Capture the cell that displays the provided text and extract its (X, Y) central coordinate. 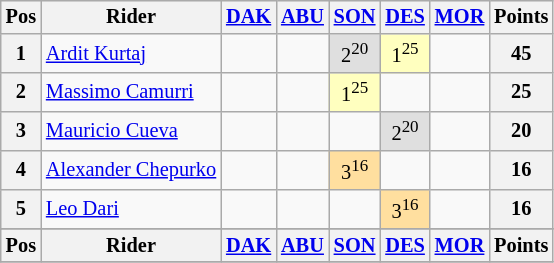
Ardit Kurtaj (131, 54)
4 (21, 170)
20 (521, 132)
Alexander Chepurko (131, 170)
2 (21, 92)
25 (521, 92)
1 (21, 54)
Massimo Camurri (131, 92)
Mauricio Cueva (131, 132)
Leo Dari (131, 210)
45 (521, 54)
3 (21, 132)
5 (21, 210)
